Detect which cell encompasses the target text, then output its [X, Y] center coordinate. 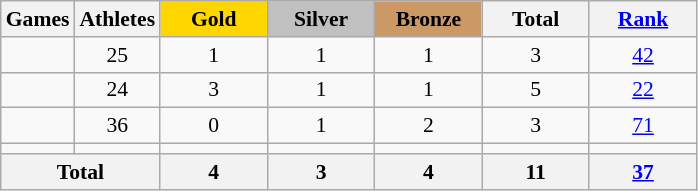
0 [214, 126]
36 [117, 126]
25 [117, 55]
Games [38, 19]
37 [642, 172]
Gold [214, 19]
42 [642, 55]
Silver [320, 19]
2 [428, 126]
Bronze [428, 19]
22 [642, 90]
Rank [642, 19]
5 [536, 90]
Athletes [117, 19]
11 [536, 172]
24 [117, 90]
71 [642, 126]
